Output the (x, y) coordinate of the center of the cell containing the given text.  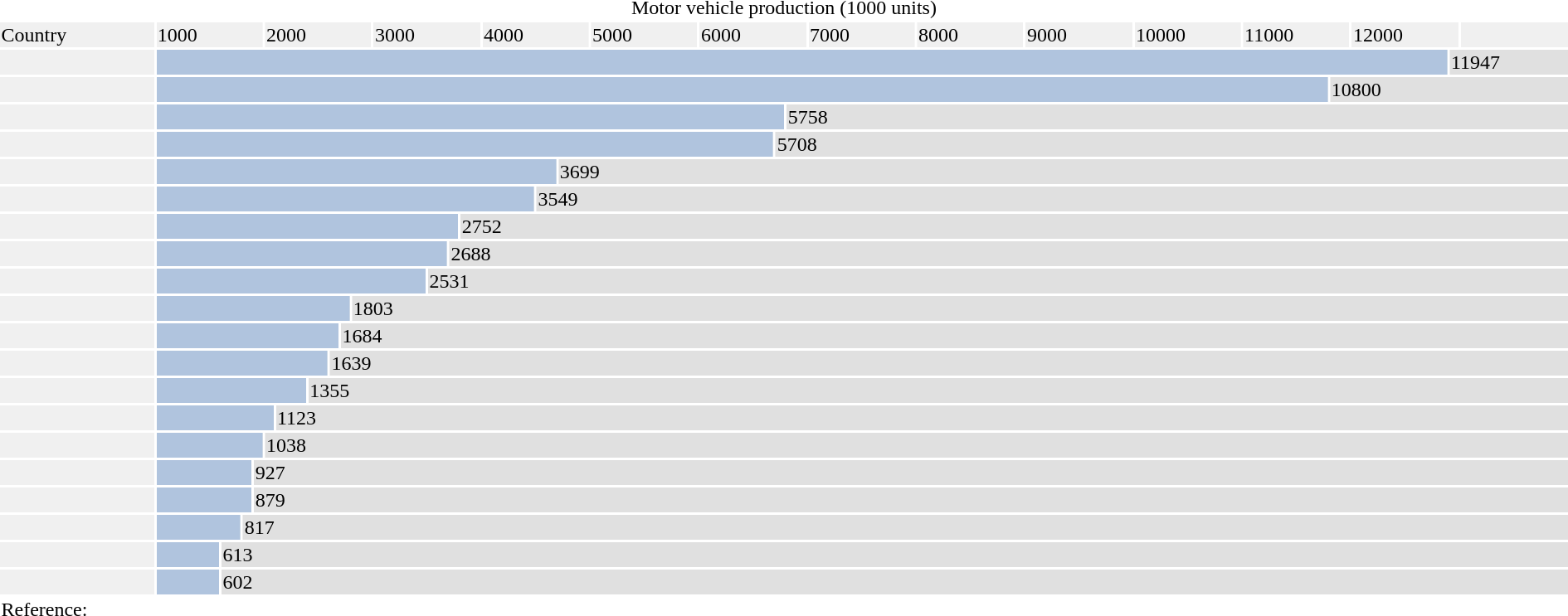
9000 (1079, 35)
3699 (1064, 172)
1123 (921, 418)
1803 (960, 308)
879 (911, 500)
5758 (1177, 117)
11947 (1508, 62)
5000 (644, 35)
8000 (970, 35)
12000 (1405, 35)
3549 (1052, 199)
10800 (1449, 90)
1355 (938, 390)
602 (894, 582)
1038 (916, 445)
4000 (535, 35)
1000 (209, 35)
2752 (1014, 226)
2688 (1009, 254)
817 (906, 527)
3000 (426, 35)
6000 (752, 35)
10000 (1188, 35)
5708 (1171, 144)
613 (894, 555)
1684 (954, 336)
927 (911, 473)
1639 (949, 363)
11000 (1297, 35)
7000 (861, 35)
Country (76, 35)
2531 (998, 281)
2000 (318, 35)
